Locate the cell with the specified text and output its [X, Y] center coordinate. 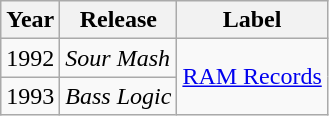
Bass Logic [118, 96]
Year [30, 20]
1992 [30, 58]
Sour Mash [118, 58]
Release [118, 20]
Label [252, 20]
RAM Records [252, 77]
1993 [30, 96]
